Detect which cell encompasses the target text, then output its [x, y] center coordinate. 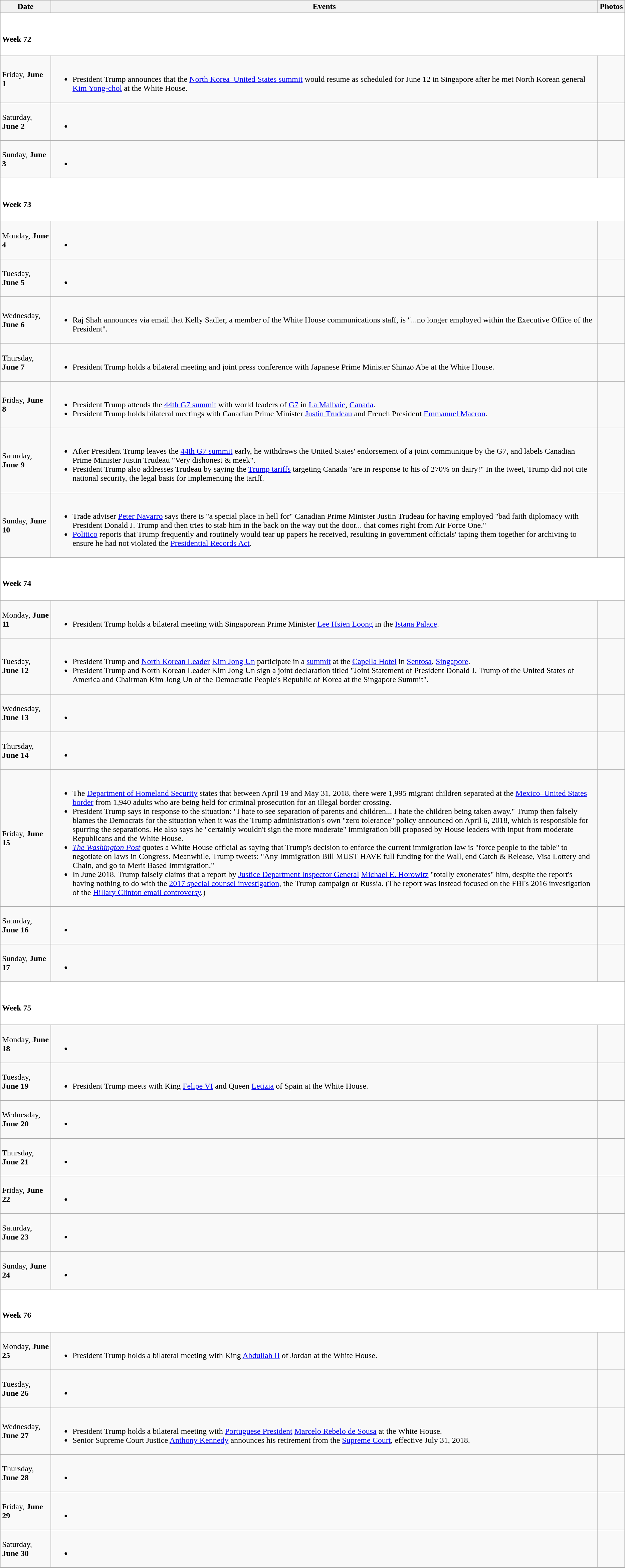
Saturday, June 30 [25, 1549]
President Trump meets with King Felipe VI and Queen Letizia of Spain at the White House. [325, 1082]
Saturday, June 23 [25, 1233]
Wednesday, June 6 [25, 320]
Friday, June 29 [25, 1511]
Saturday, June 9 [25, 460]
Sunday, June 24 [25, 1271]
Wednesday, June 13 [25, 713]
Week 74 [312, 579]
Monday, June 18 [25, 1044]
Saturday, June 16 [25, 925]
Sunday, June 3 [25, 160]
Saturday, June 2 [25, 122]
Monday, June 4 [25, 240]
Friday, June 22 [25, 1195]
President Trump holds a bilateral meeting with King Abdullah II of Jordan at the White House. [325, 1351]
Monday, June 11 [25, 620]
Events [325, 7]
Tuesday, June 26 [25, 1389]
Sunday, June 17 [25, 963]
Tuesday, June 19 [25, 1082]
Photos [611, 7]
Sunday, June 10 [25, 525]
Friday, June 15 [25, 838]
Thursday, June 14 [25, 750]
Wednesday, June 20 [25, 1119]
Tuesday, June 12 [25, 666]
Thursday, June 7 [25, 363]
Week 72 [312, 35]
Friday, June 1 [25, 79]
President Trump holds a bilateral meeting and joint press conference with Japanese Prime Minister Shinzō Abe at the White House. [325, 363]
Date [25, 7]
Thursday, June 21 [25, 1157]
Week 75 [312, 1003]
Thursday, June 28 [25, 1474]
Wednesday, June 27 [25, 1431]
Tuesday, June 5 [25, 278]
Week 73 [312, 200]
Friday, June 8 [25, 405]
Monday, June 25 [25, 1351]
Week 76 [312, 1311]
President Trump holds a bilateral meeting with Singaporean Prime Minister Lee Hsien Loong in the Istana Palace. [325, 620]
